Search for the cell housing the specified text and yield its (X, Y) center coordinate. 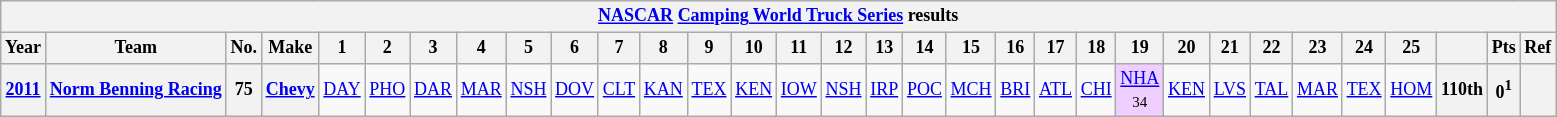
2011 (24, 90)
Pts (1504, 48)
25 (1412, 48)
11 (798, 48)
DAY (342, 90)
HOM (1412, 90)
No. (244, 48)
DAR (434, 90)
24 (1364, 48)
5 (528, 48)
POC (925, 90)
ATL (1056, 90)
LVS (1230, 90)
1 (342, 48)
PHO (388, 90)
8 (663, 48)
NHA34 (1140, 90)
21 (1230, 48)
BRI (1016, 90)
9 (709, 48)
2 (388, 48)
14 (925, 48)
22 (1271, 48)
TAL (1271, 90)
4 (481, 48)
16 (1016, 48)
10 (754, 48)
KAN (663, 90)
Ref (1538, 48)
Norm Benning Racing (136, 90)
18 (1096, 48)
MCH (971, 90)
CHI (1096, 90)
Year (24, 48)
19 (1140, 48)
CLT (618, 90)
Chevy (290, 90)
Make (290, 48)
Team (136, 48)
NASCAR Camping World Truck Series results (778, 16)
IRP (884, 90)
13 (884, 48)
DOV (575, 90)
IOW (798, 90)
17 (1056, 48)
7 (618, 48)
01 (1504, 90)
3 (434, 48)
6 (575, 48)
110th (1462, 90)
23 (1318, 48)
15 (971, 48)
12 (844, 48)
75 (244, 90)
20 (1187, 48)
